Pinpoint the cell where the given text exists, returning its [x, y] midpoint coordinate. 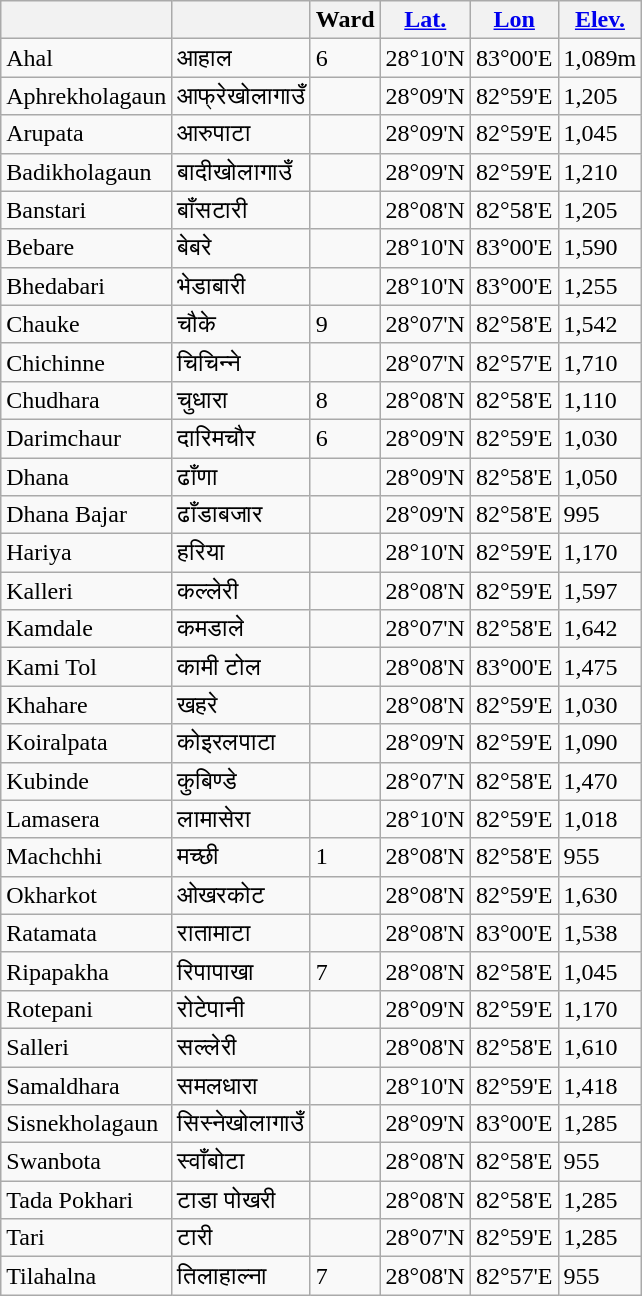
8 [345, 400]
खहरे [242, 705]
Chudhara [86, 400]
Machchhi [86, 857]
1,089m [600, 58]
बादीखोलागाउँ [242, 172]
Koiralpata [86, 743]
9 [345, 324]
कामी टोल [242, 667]
Kubinde [86, 781]
1,210 [600, 172]
Okharkot [86, 895]
ढाँणा [242, 477]
कल्लेरी [242, 591]
1,475 [600, 667]
1,050 [600, 477]
Darimchaur [86, 438]
Bhedabari [86, 286]
Lat. [425, 20]
Rotepani [86, 1009]
995 [600, 515]
Sisnekholagaun [86, 1124]
Dhana Bajar [86, 515]
Bebare [86, 248]
चुधारा [242, 400]
आहाल [242, 58]
ढाँडाबजार [242, 515]
Kamdale [86, 629]
Aphrekholagaun [86, 96]
Elev. [600, 20]
Ratamata [86, 933]
1,642 [600, 629]
चौके [242, 324]
1,710 [600, 362]
1,630 [600, 895]
Banstari [86, 210]
1,610 [600, 1047]
1,018 [600, 819]
मच्छी [242, 857]
Chichinne [86, 362]
1,418 [600, 1085]
Samaldhara [86, 1085]
Ward [345, 20]
Lon [514, 20]
कोइरलपाटा [242, 743]
1,090 [600, 743]
भेडाबारी [242, 286]
Khahare [86, 705]
टारी [242, 1238]
चिचिन्ने [242, 362]
आफ्रेखोलागाउँ [242, 96]
आरुपाटा [242, 134]
Lamasera [86, 819]
ओखरकोट [242, 895]
हरिया [242, 553]
Tari [86, 1238]
रातामाटा [242, 933]
1,542 [600, 324]
Salleri [86, 1047]
Hariya [86, 553]
दारिमचौर [242, 438]
रोटेपानी [242, 1009]
Arupata [86, 134]
कमडाले [242, 629]
Ripapakha [86, 971]
1,538 [600, 933]
सिस्नेखोलागाउँ [242, 1124]
Ahal [86, 58]
1,597 [600, 591]
Tada Pokhari [86, 1200]
बाँसटारी [242, 210]
1,110 [600, 400]
1,255 [600, 286]
1 [345, 857]
रिपापाखा [242, 971]
बेबरे [242, 248]
1,590 [600, 248]
सल्लेरी [242, 1047]
Badikholagaun [86, 172]
Dhana [86, 477]
लामासेरा [242, 819]
Chauke [86, 324]
Tilahalna [86, 1276]
कुबिण्डे [242, 781]
Swanbota [86, 1162]
1,470 [600, 781]
तिलाहाल्ना [242, 1276]
स्वाँबोटा [242, 1162]
समलधारा [242, 1085]
टाडा पोखरी [242, 1200]
Kami Tol [86, 667]
Kalleri [86, 591]
